Search for the cell housing the specified text and yield its (X, Y) center coordinate. 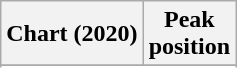
Peakposition (189, 34)
Chart (2020) (72, 34)
